Output the (X, Y) coordinate of the center of the cell containing the given text.  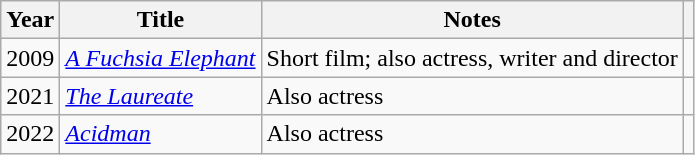
2021 (30, 96)
Notes (472, 20)
2009 (30, 58)
The Laureate (160, 96)
2022 (30, 134)
Short film; also actress, writer and director (472, 58)
Acidman (160, 134)
Year (30, 20)
Title (160, 20)
A Fuchsia Elephant (160, 58)
